Search for the cell housing the specified text and yield its (x, y) center coordinate. 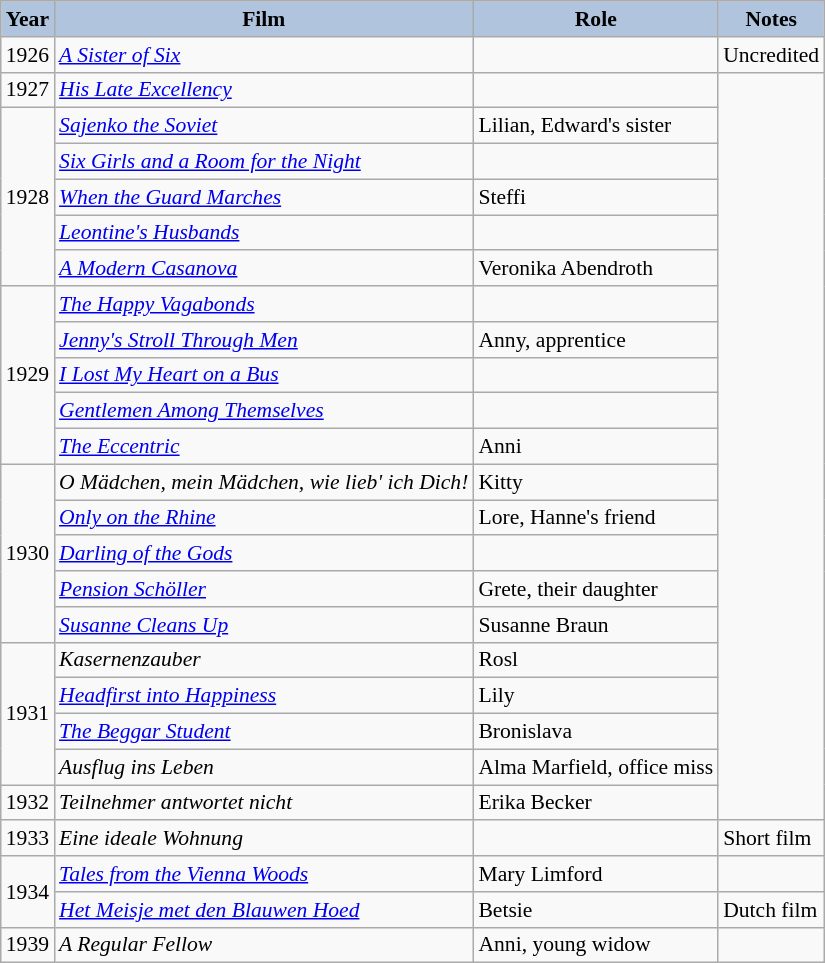
1927 (28, 90)
Only on the Rhine (264, 518)
Ausflug ins Leben (264, 767)
Susanne Braun (596, 625)
1934 (28, 892)
Anni (596, 447)
Anni, young widow (596, 945)
O Mädchen, mein Mädchen, wie lieb' ich Dich! (264, 482)
A Sister of Six (264, 55)
The Happy Vagabonds (264, 304)
Darling of the Gods (264, 554)
A Modern Casanova (264, 269)
Anny, apprentice (596, 340)
Betsie (596, 910)
A Regular Fellow (264, 945)
Jenny's Stroll Through Men (264, 340)
Dutch film (771, 910)
When the Guard Marches (264, 197)
Mary Limford (596, 874)
Veronika Abendroth (596, 269)
Notes (771, 19)
Sajenko the Soviet (264, 126)
His Late Excellency (264, 90)
Rosl (596, 660)
Eine ideale Wohnung (264, 839)
Tales from the Vienna Woods (264, 874)
I Lost My Heart on a Bus (264, 375)
1932 (28, 803)
The Eccentric (264, 447)
Role (596, 19)
Leontine's Husbands (264, 233)
1939 (28, 945)
Film (264, 19)
1926 (28, 55)
The Beggar Student (264, 732)
Lily (596, 696)
1933 (28, 839)
Six Girls and a Room for the Night (264, 162)
Susanne Cleans Up (264, 625)
Year (28, 19)
Kasernenzauber (264, 660)
1930 (28, 553)
Lilian, Edward's sister (596, 126)
Alma Marfield, office miss (596, 767)
Steffi (596, 197)
Kitty (596, 482)
Lore, Hanne's friend (596, 518)
Short film (771, 839)
Headfirst into Happiness (264, 696)
1928 (28, 197)
1929 (28, 375)
1931 (28, 713)
Het Meisje met den Blauwen Hoed (264, 910)
Uncredited (771, 55)
Gentlemen Among Themselves (264, 411)
Bronislava (596, 732)
Pension Schöller (264, 589)
Teilnehmer antwortet nicht (264, 803)
Erika Becker (596, 803)
Grete, their daughter (596, 589)
